Capture the cell that displays the provided text and extract its [X, Y] central coordinate. 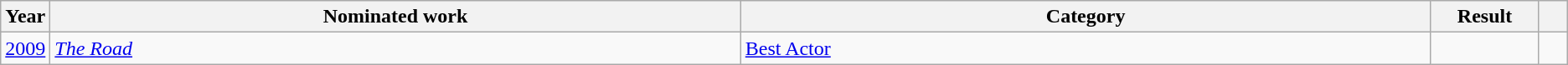
Category [1086, 17]
Nominated work [395, 17]
Result [1484, 17]
2009 [25, 48]
The Road [395, 48]
Best Actor [1086, 48]
Year [25, 17]
